Return the [X, Y] coordinate for the center point of the cell that contains the specified text.  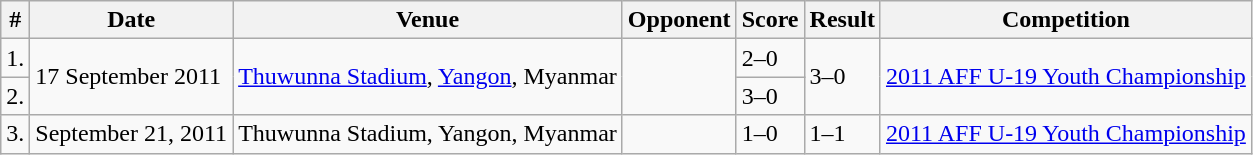
Competition [1066, 20]
Date [132, 20]
Opponent [679, 20]
# [16, 20]
3. [16, 134]
17 September 2011 [132, 77]
September 21, 2011 [132, 134]
2. [16, 96]
2–0 [770, 58]
Result [842, 20]
Score [770, 20]
1–0 [770, 134]
Venue [428, 20]
1–1 [842, 134]
1. [16, 58]
